Return the [x, y] coordinate for the center point of the cell that contains the specified text.  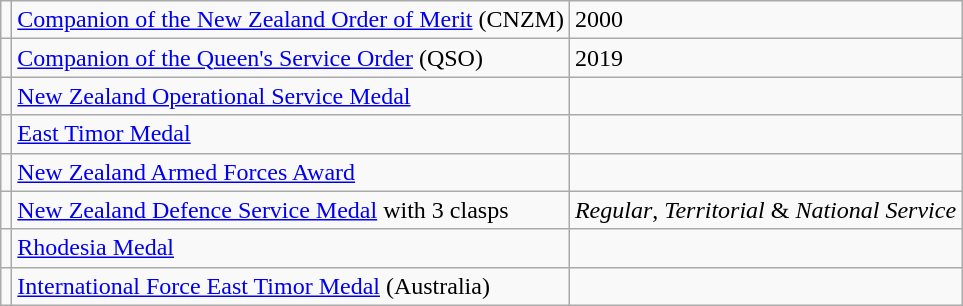
International Force East Timor Medal (Australia) [291, 286]
Rhodesia Medal [291, 248]
Regular, Territorial & National Service [765, 210]
2019 [765, 58]
East Timor Medal [291, 134]
New Zealand Operational Service Medal [291, 96]
New Zealand Armed Forces Award [291, 172]
2000 [765, 20]
Companion of the New Zealand Order of Merit (CNZM) [291, 20]
Companion of the Queen's Service Order (QSO) [291, 58]
New Zealand Defence Service Medal with 3 clasps [291, 210]
